Return the (x, y) coordinate for the center point of the cell that contains the specified text.  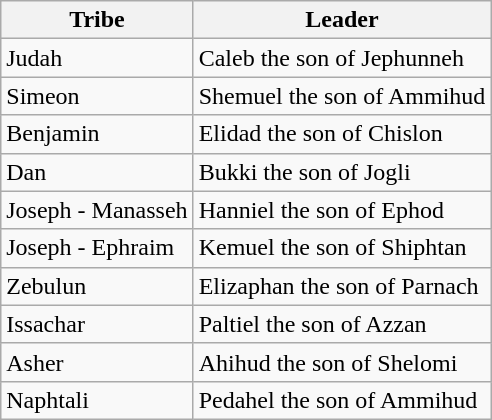
Tribe (97, 20)
Benjamin (97, 134)
Leader (342, 20)
Asher (97, 362)
Elizaphan the son of Parnach (342, 286)
Bukki the son of Jogli (342, 172)
Judah (97, 58)
Caleb the son of Jephunneh (342, 58)
Zebulun (97, 286)
Joseph - Manasseh (97, 210)
Paltiel the son of Azzan (342, 324)
Naphtali (97, 400)
Dan (97, 172)
Kemuel the son of Shiphtan (342, 248)
Pedahel the son of Ammihud (342, 400)
Ahihud the son of Shelomi (342, 362)
Issachar (97, 324)
Joseph - Ephraim (97, 248)
Elidad the son of Chislon (342, 134)
Simeon (97, 96)
Hanniel the son of Ephod (342, 210)
Shemuel the son of Ammihud (342, 96)
